Scan for the cell matching the given text and deliver its (x, y) coordinate at center. 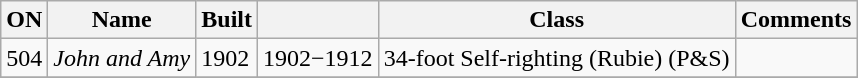
34-foot Self-righting (Rubie) (P&S) (556, 58)
Built (227, 20)
1902−1912 (318, 58)
Name (122, 20)
1902 (227, 58)
John and Amy (122, 58)
Class (556, 20)
504 (24, 58)
Comments (796, 20)
ON (24, 20)
